Search for the cell housing the specified text and yield its [X, Y] center coordinate. 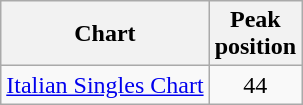
Italian Singles Chart [105, 85]
44 [255, 85]
Chart [105, 34]
Peakposition [255, 34]
